Detect which cell encompasses the target text, then output its (x, y) center coordinate. 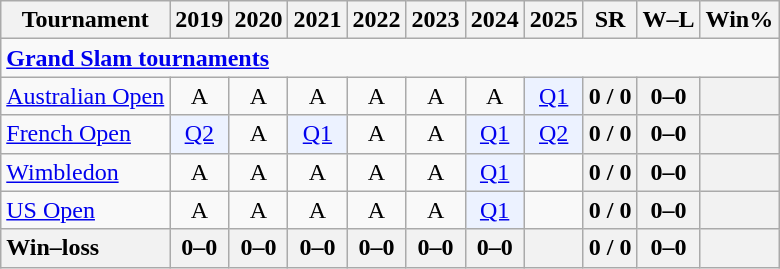
Wimbledon (86, 172)
SR (610, 20)
2024 (494, 20)
Tournament (86, 20)
Australian Open (86, 96)
Win% (740, 20)
2019 (200, 20)
Win–loss (86, 248)
2022 (376, 20)
French Open (86, 134)
2025 (554, 20)
2021 (318, 20)
2023 (436, 20)
2020 (258, 20)
Grand Slam tournaments (390, 58)
W–L (668, 20)
US Open (86, 210)
